From the cell containing the given text, extract its center point as (X, Y) coordinate. 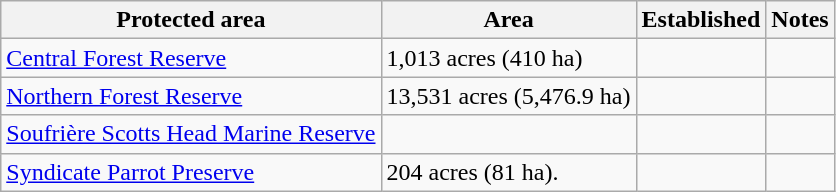
Established (701, 20)
Central Forest Reserve (191, 58)
Syndicate Parrot Preserve (191, 172)
1,013 acres (410 ha) (508, 58)
Area (508, 20)
Soufrière Scotts Head Marine Reserve (191, 134)
Notes (800, 20)
204 acres (81 ha). (508, 172)
Northern Forest Reserve (191, 96)
13,531 acres (5,476.9 ha) (508, 96)
Protected area (191, 20)
